Return [X, Y] of the center of cell containing provided text 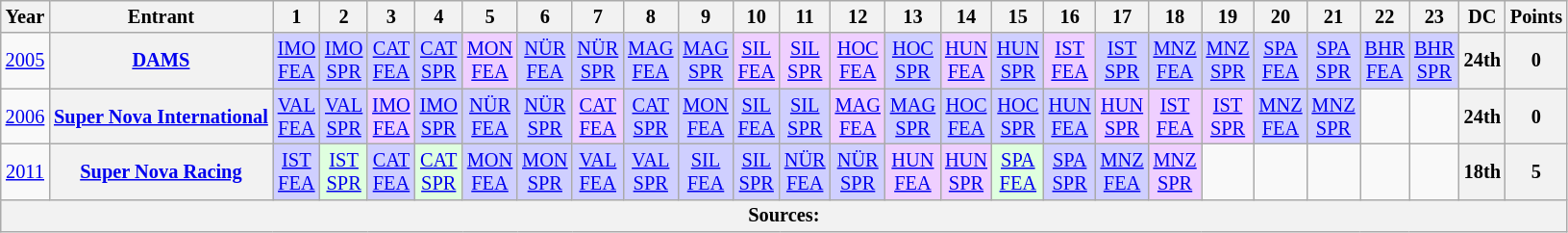
20 [1281, 16]
2 [344, 16]
9 [706, 16]
2006 [25, 116]
12 [858, 16]
3 [390, 16]
14 [966, 16]
19 [1229, 16]
11 [806, 16]
Year [25, 16]
6 [544, 16]
16 [1070, 16]
MONSPR [544, 171]
22 [1384, 16]
Points [1536, 16]
4 [438, 16]
21 [1334, 16]
13 [913, 16]
BHRFEA [1384, 61]
2011 [25, 171]
Super Nova International [161, 116]
Entrant [161, 16]
Sources: [784, 216]
8 [650, 16]
Super Nova Racing [161, 171]
DAMS [161, 61]
DC [1482, 16]
10 [757, 16]
1 [296, 16]
18th [1482, 171]
7 [598, 16]
18 [1175, 16]
17 [1123, 16]
15 [1018, 16]
BHRSPR [1434, 61]
23 [1434, 16]
2005 [25, 61]
